Identify which cell holds the provided text, then report its [x, y] central coordinate. 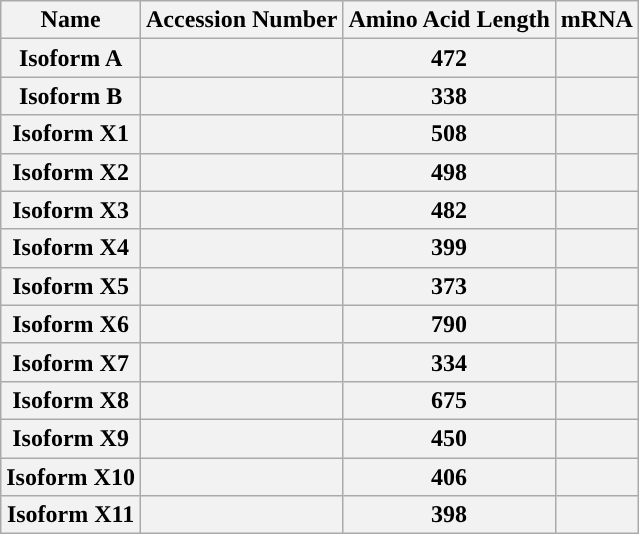
Isoform X2 [71, 172]
Isoform X6 [71, 324]
398 [449, 515]
Isoform X7 [71, 362]
472 [449, 58]
399 [449, 248]
mRNA [596, 20]
Isoform X3 [71, 210]
790 [449, 324]
Isoform B [71, 96]
498 [449, 172]
Amino Acid Length [449, 20]
Name [71, 20]
482 [449, 210]
Isoform X9 [71, 438]
334 [449, 362]
Isoform A [71, 58]
450 [449, 438]
Isoform X4 [71, 248]
Isoform X1 [71, 134]
Isoform X11 [71, 515]
Isoform X5 [71, 286]
Accession Number [241, 20]
508 [449, 134]
338 [449, 96]
406 [449, 477]
Isoform X10 [71, 477]
373 [449, 286]
Isoform X8 [71, 400]
675 [449, 400]
